Return the (x, y) coordinate for the center point of the cell that contains the specified text.  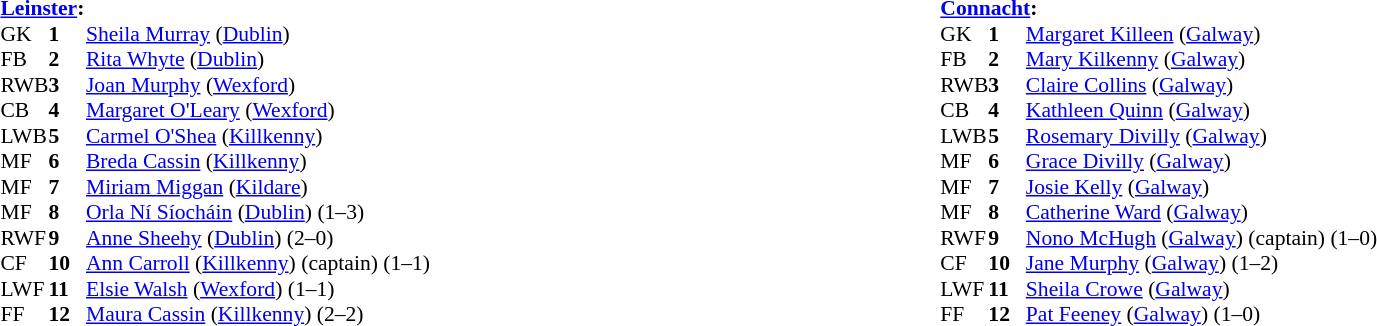
Sheila Murray (Dublin) (258, 34)
Claire Collins (Galway) (1202, 85)
Mary Kilkenny (Galway) (1202, 59)
Anne Sheehy (Dublin) (2–0) (258, 238)
Rosemary Divilly (Galway) (1202, 136)
Joan Murphy (Wexford) (258, 85)
Kathleen Quinn (Galway) (1202, 111)
Breda Cassin (Killkenny) (258, 161)
Rita Whyte (Dublin) (258, 59)
Nono McHugh (Galway) (captain) (1–0) (1202, 238)
Josie Kelly (Galway) (1202, 187)
Margaret O'Leary (Wexford) (258, 111)
Ann Carroll (Killkenny) (captain) (1–1) (258, 263)
Catherine Ward (Galway) (1202, 213)
Elsie Walsh (Wexford) (1–1) (258, 289)
Carmel O'Shea (Killkenny) (258, 136)
Grace Divilly (Galway) (1202, 161)
Margaret Killeen (Galway) (1202, 34)
Jane Murphy (Galway) (1–2) (1202, 263)
Sheila Crowe (Galway) (1202, 289)
Miriam Miggan (Kildare) (258, 187)
Orla Ní Síocháin (Dublin) (1–3) (258, 213)
